Identify which cell holds the provided text, then report its (x, y) central coordinate. 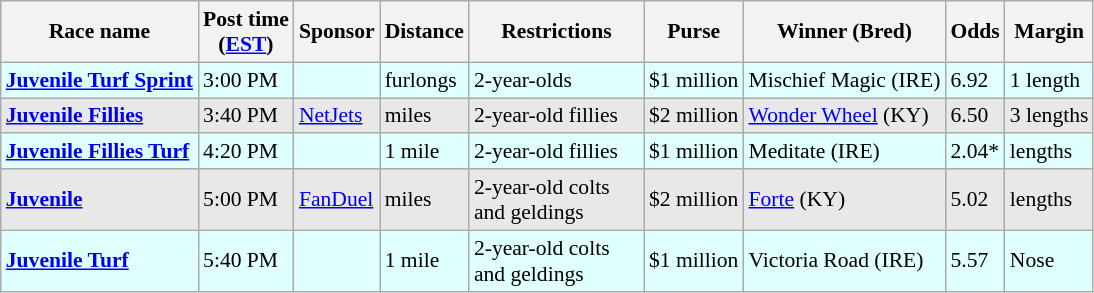
5:40 PM (246, 260)
1 length (1050, 80)
5.02 (974, 200)
Winner (Bred) (844, 32)
FanDuel (337, 200)
2-year-olds (556, 80)
Juvenile Fillies (100, 116)
Juvenile Turf (100, 260)
2.04* (974, 152)
3:40 PM (246, 116)
furlongs (424, 80)
Juvenile Fillies Turf (100, 152)
Meditate (IRE) (844, 152)
Margin (1050, 32)
Juvenile Turf Sprint (100, 80)
3:00 PM (246, 80)
NetJets (337, 116)
Sponsor (337, 32)
6.50 (974, 116)
Juvenile (100, 200)
Forte (KY) (844, 200)
Mischief Magic (IRE) (844, 80)
4:20 PM (246, 152)
5:00 PM (246, 200)
Race name (100, 32)
Odds (974, 32)
Nose (1050, 260)
Distance (424, 32)
6.92 (974, 80)
Victoria Road (IRE) (844, 260)
Post time (EST) (246, 32)
Purse (694, 32)
5.57 (974, 260)
3 lengths (1050, 116)
Wonder Wheel (KY) (844, 116)
Restrictions (556, 32)
